Pinpoint the cell where the given text exists, returning its (x, y) midpoint coordinate. 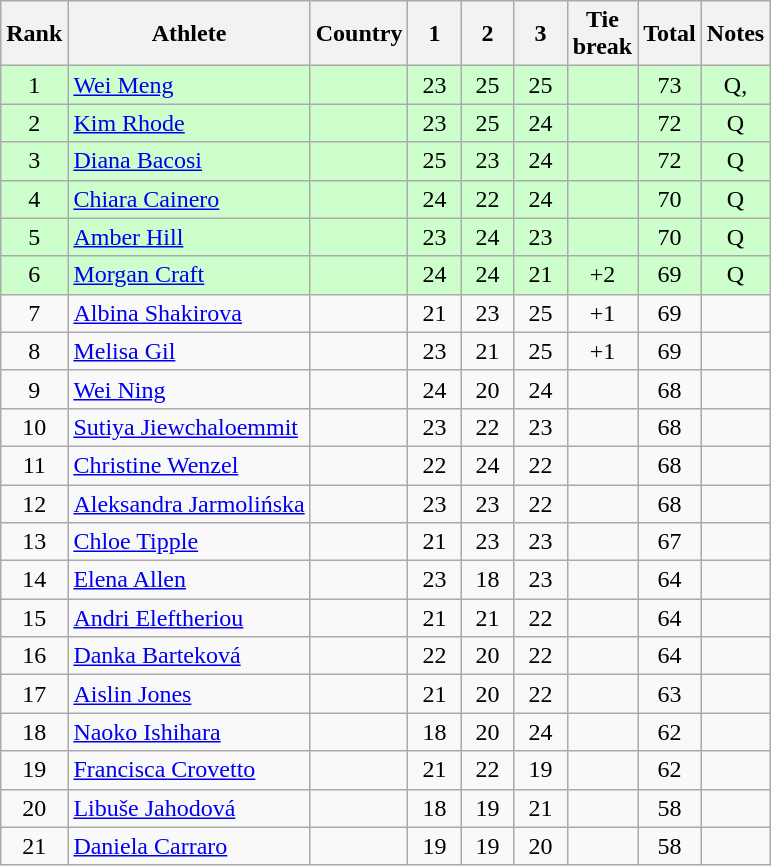
Albina Shakirova (189, 313)
Chloe Tipple (189, 542)
11 (34, 465)
17 (34, 694)
Melisa Gil (189, 351)
Daniela Carraro (189, 846)
Danka Barteková (189, 656)
Wei Ning (189, 389)
Morgan Craft (189, 275)
+2 (602, 275)
63 (670, 694)
Francisca Crovetto (189, 770)
67 (670, 542)
9 (34, 389)
8 (34, 351)
Andri Eleftheriou (189, 618)
Total (670, 34)
15 (34, 618)
Chiara Cainero (189, 199)
12 (34, 503)
5 (34, 237)
Elena Allen (189, 580)
Christine Wenzel (189, 465)
73 (670, 85)
10 (34, 427)
Wei Meng (189, 85)
Amber Hill (189, 237)
Aleksandra Jarmolińska (189, 503)
Aislin Jones (189, 694)
Q, (735, 85)
4 (34, 199)
Libuše Jahodová (189, 808)
Sutiya Jiewchaloemmit (189, 427)
6 (34, 275)
Naoko Ishihara (189, 732)
Country (359, 34)
14 (34, 580)
Diana Bacosi (189, 161)
16 (34, 656)
Kim Rhode (189, 123)
7 (34, 313)
Notes (735, 34)
13 (34, 542)
Tie break (602, 34)
Athlete (189, 34)
Rank (34, 34)
